Pinpoint the cell where the given text exists, returning its (X, Y) midpoint coordinate. 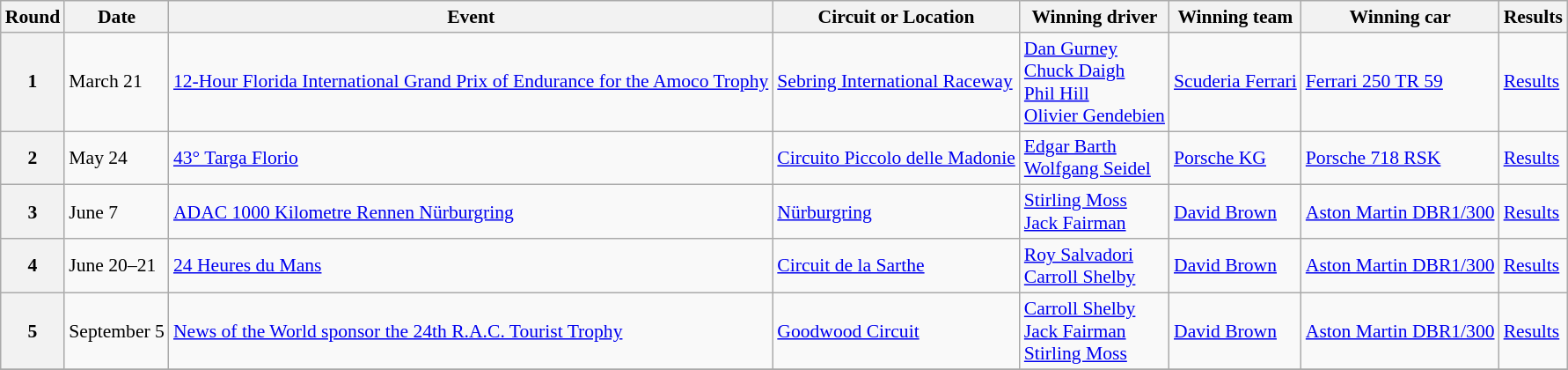
Round (33, 17)
ADAC 1000 Kilometre Rennen Nürburgring (471, 211)
Porsche KG (1235, 159)
Date (116, 17)
Stirling Moss Jack Fairman (1095, 211)
Carroll Shelby Jack Fairman Stirling Moss (1095, 331)
March 21 (116, 82)
Roy Salvadori Carroll Shelby (1095, 266)
May 24 (116, 159)
3 (33, 211)
Dan Gurney Chuck Daigh Phil Hill Olivier Gendebien (1095, 82)
Event (471, 17)
Winning car (1401, 17)
Winning driver (1095, 17)
June 7 (116, 211)
Scuderia Ferrari (1235, 82)
2 (33, 159)
Circuit or Location (896, 17)
43° Targa Florio (471, 159)
Ferrari 250 TR 59 (1401, 82)
Edgar Barth Wolfgang Seidel (1095, 159)
Circuito Piccolo delle Madonie (896, 159)
Winning team (1235, 17)
Goodwood Circuit (896, 331)
Nürburgring (896, 211)
Sebring International Raceway (896, 82)
24 Heures du Mans (471, 266)
12-Hour Florida International Grand Prix of Endurance for the Amoco Trophy (471, 82)
News of the World sponsor the 24th R.A.C. Tourist Trophy (471, 331)
1 (33, 82)
Circuit de la Sarthe (896, 266)
September 5 (116, 331)
June 20–21 (116, 266)
4 (33, 266)
Porsche 718 RSK (1401, 159)
5 (33, 331)
